Output the (X, Y) coordinate of the center of the cell containing the given text.  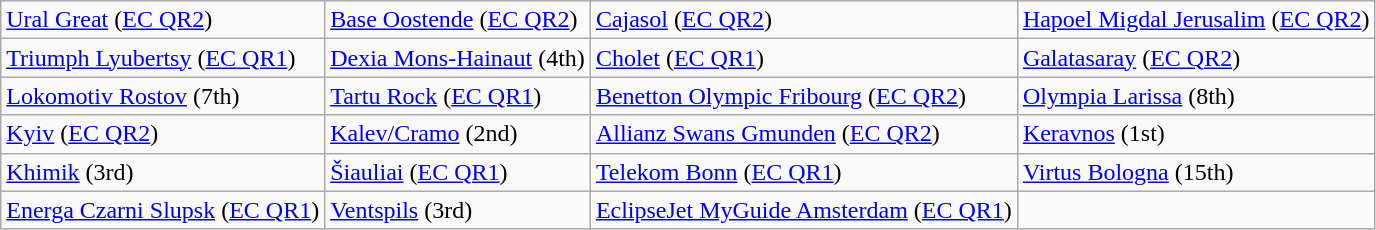
Khimik (3rd) (163, 172)
Olympia Larissa (8th) (1196, 96)
Virtus Bologna (15th) (1196, 172)
Dexia Mons-Hainaut (4th) (458, 58)
Lokomotiv Rostov (7th) (163, 96)
Telekom Bonn (EC QR1) (804, 172)
Ventspils (3rd) (458, 210)
Keravnos (1st) (1196, 134)
Galatasaray (EC QR2) (1196, 58)
Cholet (EC QR1) (804, 58)
Kalev/Cramo (2nd) (458, 134)
Triumph Lyubertsy (EC QR1) (163, 58)
Ural Great (EC QR2) (163, 20)
Energa Czarni Slupsk (EC QR1) (163, 210)
Hapoel Migdal Jerusalim (EC QR2) (1196, 20)
EclipseJet MyGuide Amsterdam (EC QR1) (804, 210)
Base Oostende (EC QR2) (458, 20)
Kyiv (EC QR2) (163, 134)
Tartu Rock (EC QR1) (458, 96)
Cajasol (EC QR2) (804, 20)
Šiauliai (EC QR1) (458, 172)
Allianz Swans Gmunden (EC QR2) (804, 134)
Benetton Olympic Fribourg (EC QR2) (804, 96)
